From the cell containing the given text, extract its center point as (x, y) coordinate. 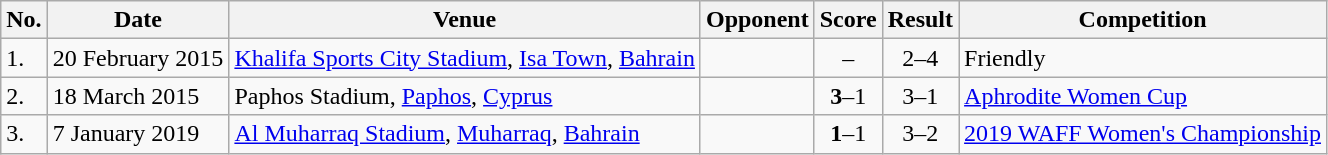
18 March 2015 (138, 96)
2. (24, 96)
Friendly (1143, 58)
No. (24, 20)
Paphos Stadium, Paphos, Cyprus (465, 96)
3–2 (920, 134)
1. (24, 58)
– (848, 58)
Score (848, 20)
2–4 (920, 58)
7 January 2019 (138, 134)
3. (24, 134)
Al Muharraq Stadium, Muharraq, Bahrain (465, 134)
Khalifa Sports City Stadium, Isa Town, Bahrain (465, 58)
1–1 (848, 134)
Competition (1143, 20)
Opponent (757, 20)
2019 WAFF Women's Championship (1143, 134)
20 February 2015 (138, 58)
Venue (465, 20)
Date (138, 20)
Aphrodite Women Cup (1143, 96)
Result (920, 20)
